Determine the (x, y) coordinate at the center of the cell enclosing the given text.  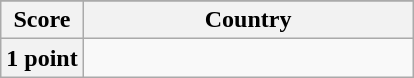
Country (248, 20)
Score (42, 20)
1 point (42, 58)
